Provide the (X, Y) coordinate of the cell's center where the given text is located.  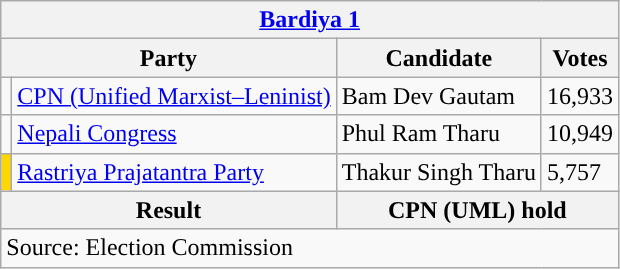
Source: Election Commission (310, 248)
Nepali Congress (174, 134)
Bam Dev Gautam (438, 96)
CPN (Unified Marxist–Leninist) (174, 96)
Result (168, 210)
5,757 (580, 172)
16,933 (580, 96)
CPN (UML) hold (477, 210)
Phul Ram Tharu (438, 134)
Votes (580, 58)
Rastriya Prajatantra Party (174, 172)
10,949 (580, 134)
Party (168, 58)
Candidate (438, 58)
Thakur Singh Tharu (438, 172)
Bardiya 1 (310, 20)
